Locate the cell with the specified text and output its (x, y) center coordinate. 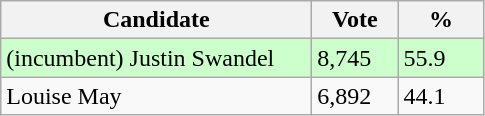
8,745 (355, 58)
(incumbent) Justin Swandel (156, 58)
6,892 (355, 96)
55.9 (441, 58)
Louise May (156, 96)
Vote (355, 20)
44.1 (441, 96)
Candidate (156, 20)
% (441, 20)
